Extract the (X, Y) coordinate from the center of the cell holding the provided text.  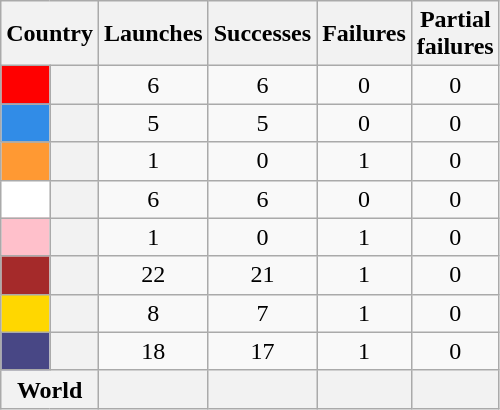
17 (262, 351)
22 (153, 275)
World (50, 389)
Failures (364, 34)
7 (262, 313)
21 (262, 275)
Launches (153, 34)
Partial failures (455, 34)
18 (153, 351)
Successes (262, 34)
Country (50, 34)
8 (153, 313)
